Determine the [X, Y] coordinate at the center of the cell enclosing the given text.  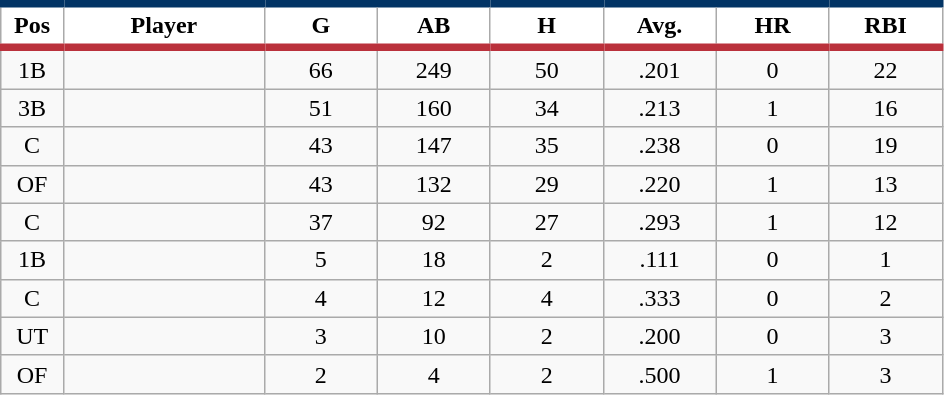
37 [320, 222]
13 [886, 184]
160 [434, 108]
Avg. [660, 26]
HR [772, 26]
.220 [660, 184]
.500 [660, 374]
66 [320, 68]
.293 [660, 222]
G [320, 26]
AB [434, 26]
3B [32, 108]
16 [886, 108]
.201 [660, 68]
UT [32, 336]
35 [546, 146]
.213 [660, 108]
27 [546, 222]
.200 [660, 336]
.238 [660, 146]
22 [886, 68]
10 [434, 336]
19 [886, 146]
132 [434, 184]
.333 [660, 298]
51 [320, 108]
.111 [660, 260]
18 [434, 260]
92 [434, 222]
50 [546, 68]
29 [546, 184]
5 [320, 260]
249 [434, 68]
Pos [32, 26]
H [546, 26]
34 [546, 108]
RBI [886, 26]
147 [434, 146]
Player [164, 26]
